Determine the [x, y] coordinate at the center of the cell enclosing the given text.  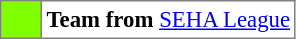
Team from SEHA League [168, 20]
